Search for the cell housing the specified text and yield its (x, y) center coordinate. 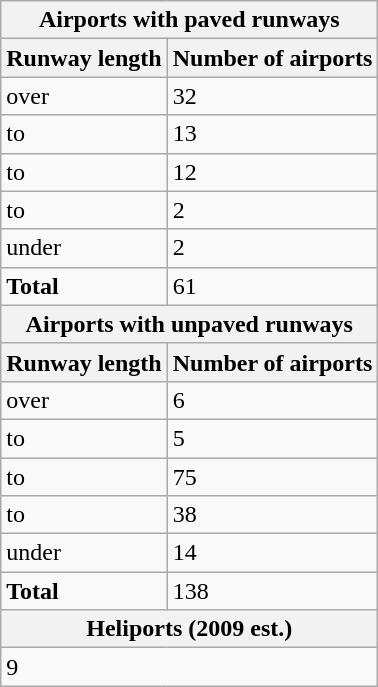
5 (272, 438)
32 (272, 96)
9 (190, 667)
Heliports (2009 est.) (190, 629)
12 (272, 172)
Airports with unpaved runways (190, 324)
75 (272, 477)
6 (272, 400)
38 (272, 515)
Airports with paved runways (190, 20)
13 (272, 134)
138 (272, 591)
61 (272, 286)
14 (272, 553)
